For the text-containing cell, return its midpoint in (x, y) coordinate format. 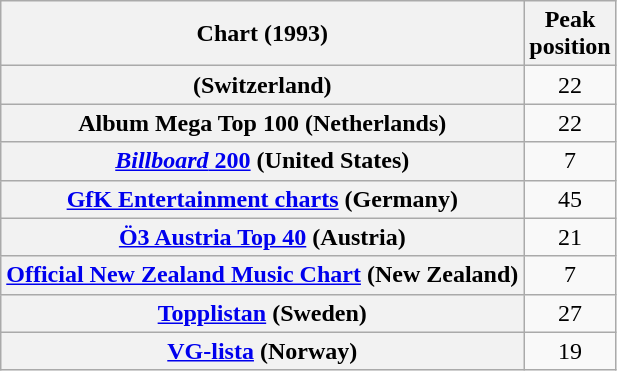
27 (570, 313)
Official New Zealand Music Chart (New Zealand) (262, 275)
19 (570, 351)
Peakposition (570, 34)
Ö3 Austria Top 40 (Austria) (262, 237)
45 (570, 199)
Chart (1993) (262, 34)
VG-lista (Norway) (262, 351)
Billboard 200 (United States) (262, 161)
21 (570, 237)
Album Mega Top 100 (Netherlands) (262, 123)
GfK Entertainment charts (Germany) (262, 199)
Topplistan (Sweden) (262, 313)
(Switzerland) (262, 85)
